Detect which cell encompasses the target text, then output its [x, y] center coordinate. 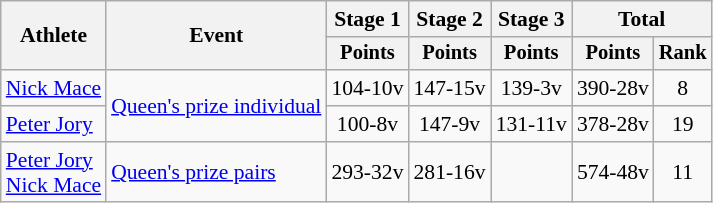
Queen's prize pairs [216, 172]
139-3v [532, 88]
Nick Mace [54, 88]
281-16v [449, 172]
Total [642, 19]
574-48v [613, 172]
147-9v [449, 124]
104-10v [367, 88]
Stage 2 [449, 19]
19 [683, 124]
8 [683, 88]
Event [216, 36]
390-28v [613, 88]
293-32v [367, 172]
Peter Jory [54, 124]
Stage 1 [367, 19]
131-11v [532, 124]
378-28v [613, 124]
Queen's prize individual [216, 106]
Stage 3 [532, 19]
11 [683, 172]
Athlete [54, 36]
Rank [683, 54]
147-15v [449, 88]
100-8v [367, 124]
Peter JoryNick Mace [54, 172]
